Extract the (x, y) coordinate from the center of the cell holding the provided text.  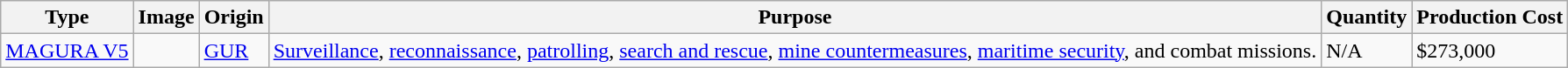
Quantity (1366, 17)
$273,000 (1490, 51)
Origin (233, 17)
Purpose (795, 17)
Type (67, 17)
GUR (233, 51)
Surveillance, reconnaissance, patrolling, search and rescue, mine countermeasures, maritime security, and combat missions. (795, 51)
MAGURA V5 (67, 51)
N/A (1366, 51)
Production Cost (1490, 17)
Image (167, 17)
